Search for the cell housing the specified text and yield its (x, y) center coordinate. 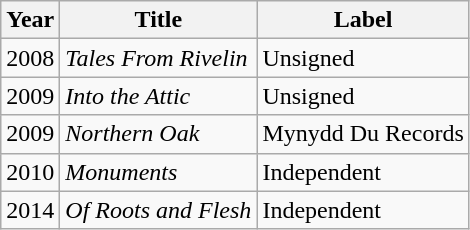
2008 (30, 58)
2010 (30, 172)
Label (363, 20)
Monuments (158, 172)
Title (158, 20)
Into the Attic (158, 96)
Mynydd Du Records (363, 134)
Year (30, 20)
Tales From Rivelin (158, 58)
Of Roots and Flesh (158, 210)
Northern Oak (158, 134)
2014 (30, 210)
